Return the (x, y) coordinate for the center point of the cell that contains the specified text.  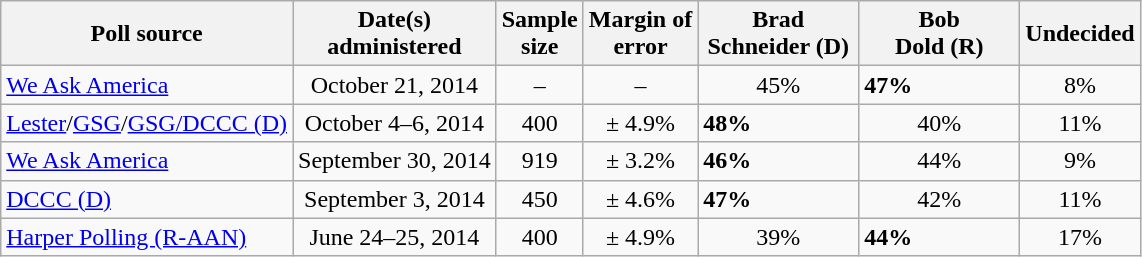
46% (778, 161)
40% (940, 123)
BobDold (R) (940, 34)
Lester/GSG/GSG/DCCC (D) (147, 123)
39% (778, 237)
October 4–6, 2014 (395, 123)
Poll source (147, 34)
17% (1080, 237)
BradSchneider (D) (778, 34)
September 3, 2014 (395, 199)
Margin oferror (640, 34)
Samplesize (540, 34)
Date(s)administered (395, 34)
October 21, 2014 (395, 85)
± 3.2% (640, 161)
June 24–25, 2014 (395, 237)
919 (540, 161)
8% (1080, 85)
42% (940, 199)
9% (1080, 161)
± 4.6% (640, 199)
450 (540, 199)
September 30, 2014 (395, 161)
Harper Polling (R-AAN) (147, 237)
DCCC (D) (147, 199)
45% (778, 85)
Undecided (1080, 34)
48% (778, 123)
